For the text-containing cell, return its midpoint in (X, Y) coordinate format. 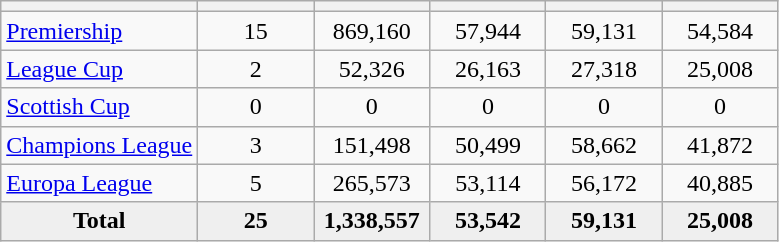
25 (256, 221)
1,338,557 (372, 221)
56,172 (604, 183)
50,499 (488, 145)
2 (256, 69)
53,114 (488, 183)
15 (256, 31)
Total (100, 221)
869,160 (372, 31)
League Cup (100, 69)
Premiership (100, 31)
57,944 (488, 31)
52,326 (372, 69)
41,872 (720, 145)
26,163 (488, 69)
151,498 (372, 145)
54,584 (720, 31)
5 (256, 183)
40,885 (720, 183)
53,542 (488, 221)
3 (256, 145)
Champions League (100, 145)
265,573 (372, 183)
Scottish Cup (100, 107)
58,662 (604, 145)
Europa League (100, 183)
27,318 (604, 69)
